From the cell containing the given text, extract its center point as (X, Y) coordinate. 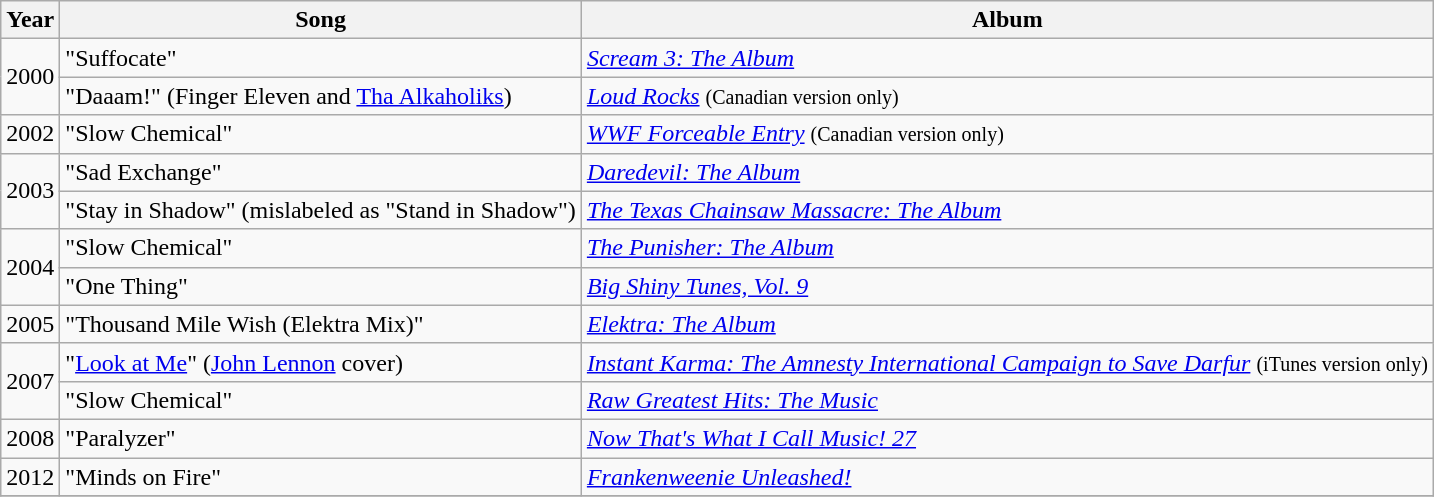
2007 (30, 381)
Album (1007, 20)
Raw Greatest Hits: The Music (1007, 400)
"Sad Exchange" (321, 172)
2003 (30, 191)
WWF Forceable Entry (Canadian version only) (1007, 134)
Instant Karma: The Amnesty International Campaign to Save Darfur (iTunes version only) (1007, 362)
"Minds on Fire" (321, 477)
Frankenweenie Unleashed! (1007, 477)
2000 (30, 77)
2008 (30, 438)
"One Thing" (321, 286)
2005 (30, 324)
"Daaam!" (Finger Eleven and Tha Alkaholiks) (321, 96)
Elektra: The Album (1007, 324)
The Texas Chainsaw Massacre: The Album (1007, 210)
"Paralyzer" (321, 438)
Big Shiny Tunes, Vol. 9 (1007, 286)
"Suffocate" (321, 58)
2004 (30, 267)
Loud Rocks (Canadian version only) (1007, 96)
2002 (30, 134)
Daredevil: The Album (1007, 172)
"Stay in Shadow" (mislabeled as "Stand in Shadow") (321, 210)
2012 (30, 477)
Scream 3: The Album (1007, 58)
"Look at Me" (John Lennon cover) (321, 362)
Now That's What I Call Music! 27 (1007, 438)
Song (321, 20)
The Punisher: The Album (1007, 248)
Year (30, 20)
"Thousand Mile Wish (Elektra Mix)" (321, 324)
